Return [X, Y] of the center of cell containing provided text 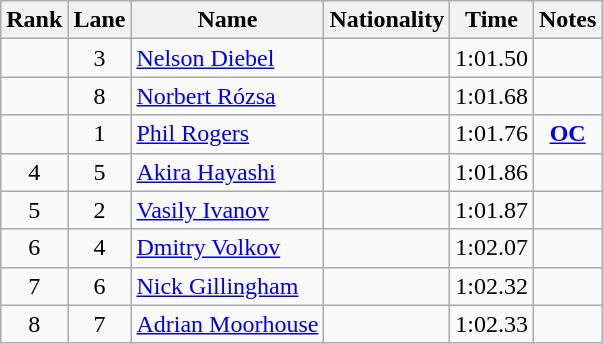
1 [100, 134]
1:01.68 [492, 96]
Nelson Diebel [228, 58]
Name [228, 20]
1:01.76 [492, 134]
1:01.50 [492, 58]
OC [567, 134]
1:01.87 [492, 210]
Adrian Moorhouse [228, 324]
Nick Gillingham [228, 286]
1:02.32 [492, 286]
Akira Hayashi [228, 172]
1:02.33 [492, 324]
1:01.86 [492, 172]
Time [492, 20]
Norbert Rózsa [228, 96]
3 [100, 58]
Vasily Ivanov [228, 210]
1:02.07 [492, 248]
Dmitry Volkov [228, 248]
Lane [100, 20]
Notes [567, 20]
Nationality [387, 20]
Rank [34, 20]
Phil Rogers [228, 134]
2 [100, 210]
